Capture the cell that displays the provided text and extract its [X, Y] central coordinate. 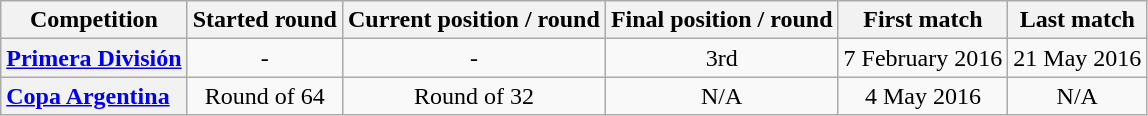
4 May 2016 [923, 96]
Round of 64 [264, 96]
Final position / round [722, 20]
3rd [722, 58]
Last match [1078, 20]
First match [923, 20]
Primera División [94, 58]
21 May 2016 [1078, 58]
Copa Argentina [94, 96]
Competition [94, 20]
Started round [264, 20]
Current position / round [474, 20]
7 February 2016 [923, 58]
Round of 32 [474, 96]
